Provide the [X, Y] coordinate of the cell's center where the given text is located.  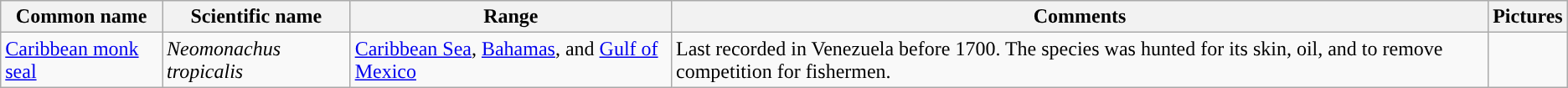
Caribbean Sea, Bahamas, and Gulf of Mexico [511, 60]
Last recorded in Venezuela before 1700. The species was hunted for its skin, oil, and to remove competition for fishermen. [1079, 60]
Range [511, 17]
Comments [1079, 17]
Neomonachus tropicalis [256, 60]
Caribbean monk seal [82, 60]
Common name [82, 17]
Scientific name [256, 17]
Pictures [1528, 17]
